Determine the [x, y] coordinate at the center of the cell enclosing the given text.  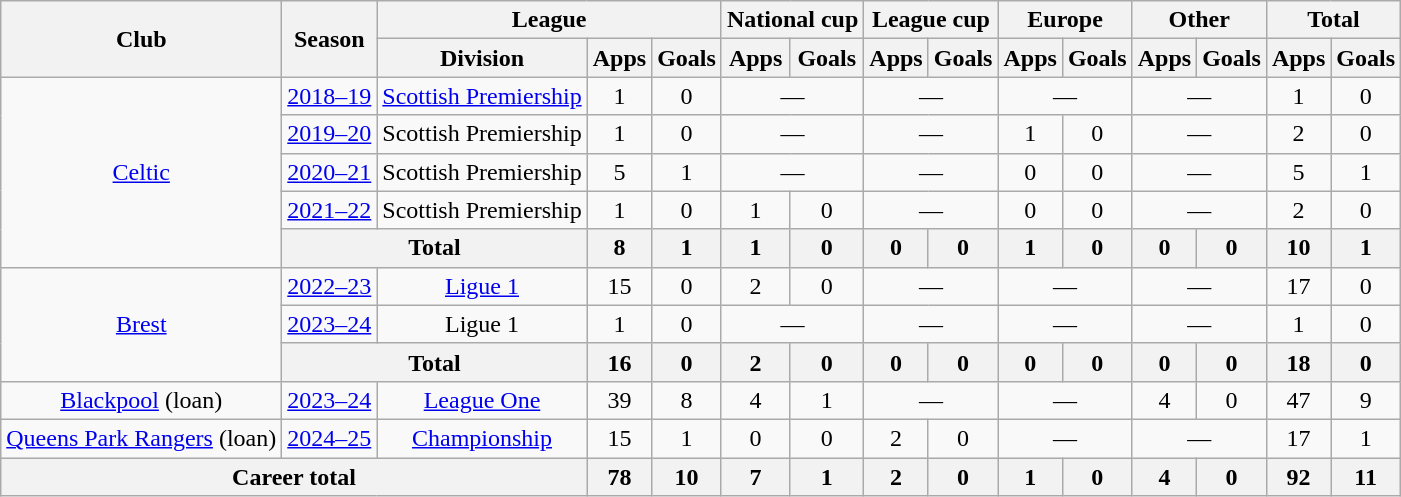
Championship [482, 438]
2020–21 [330, 172]
Queens Park Rangers (loan) [142, 438]
7 [755, 477]
Celtic [142, 172]
16 [619, 362]
2021–22 [330, 210]
2019–20 [330, 134]
Other [1199, 20]
Brest [142, 324]
2022–23 [330, 286]
Blackpool (loan) [142, 400]
Division [482, 58]
National cup [792, 20]
78 [619, 477]
39 [619, 400]
Career total [294, 477]
9 [1366, 400]
2024–25 [330, 438]
League One [482, 400]
47 [1298, 400]
2018–19 [330, 96]
League cup [931, 20]
Europe [1065, 20]
Club [142, 39]
League [550, 20]
18 [1298, 362]
11 [1366, 477]
92 [1298, 477]
Season [330, 39]
